From the cell containing the given text, extract its center point as (X, Y) coordinate. 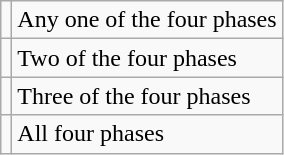
Any one of the four phases (147, 20)
All four phases (147, 134)
Three of the four phases (147, 96)
Two of the four phases (147, 58)
